From the cell containing the given text, extract its center point as [X, Y] coordinate. 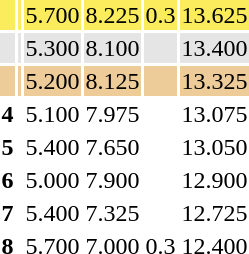
7.650 [112, 147]
5.200 [52, 81]
13.050 [214, 147]
13.400 [214, 48]
4 [8, 114]
7 [8, 213]
7.975 [112, 114]
8.100 [112, 48]
5.300 [52, 48]
12.725 [214, 213]
8.225 [112, 15]
5.700 [52, 15]
8.125 [112, 81]
13.325 [214, 81]
0.3 [160, 15]
13.075 [214, 114]
12.900 [214, 180]
6 [8, 180]
5 [8, 147]
7.900 [112, 180]
13.625 [214, 15]
7.325 [112, 213]
5.000 [52, 180]
5.100 [52, 114]
